Search for the cell housing the specified text and yield its [X, Y] center coordinate. 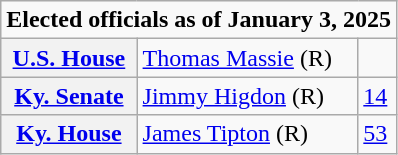
Jimmy Higdon (R) [248, 96]
Thomas Massie (R) [248, 58]
53 [378, 134]
Ky. House [69, 134]
Elected officials as of January 3, 2025 [199, 20]
Ky. Senate [69, 96]
James Tipton (R) [248, 134]
14 [378, 96]
U.S. House [69, 58]
